Capture the cell that displays the provided text and extract its (x, y) central coordinate. 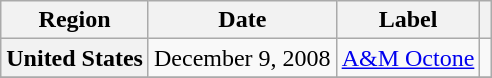
United States (75, 58)
Date (242, 20)
A&M Octone (408, 58)
December 9, 2008 (242, 58)
Label (408, 20)
Region (75, 20)
